Locate the cell with the specified text and output its [x, y] center coordinate. 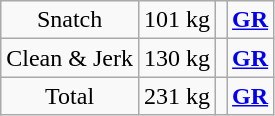
Snatch [70, 20]
231 kg [176, 96]
Total [70, 96]
101 kg [176, 20]
Clean & Jerk [70, 58]
130 kg [176, 58]
